Extract the (x, y) coordinate from the center of the cell holding the provided text.  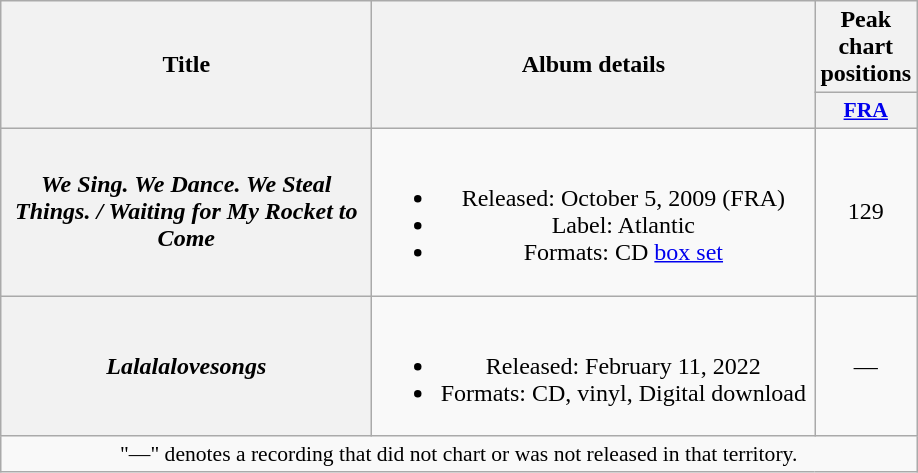
Title (186, 65)
Released: February 11, 2022Formats: CD, vinyl, Digital download (594, 366)
129 (866, 212)
— (866, 366)
We Sing. We Dance. We Steal Things. / Waiting for My Rocket to Come (186, 212)
Peak chart positions (866, 47)
Album details (594, 65)
Released: October 5, 2009 (FRA)Label: AtlanticFormats: CD box set (594, 212)
FRA (866, 111)
"—" denotes a recording that did not chart or was not released in that territory. (459, 454)
Lalalalovesongs (186, 366)
